Identify which cell holds the provided text, then report its [X, Y] central coordinate. 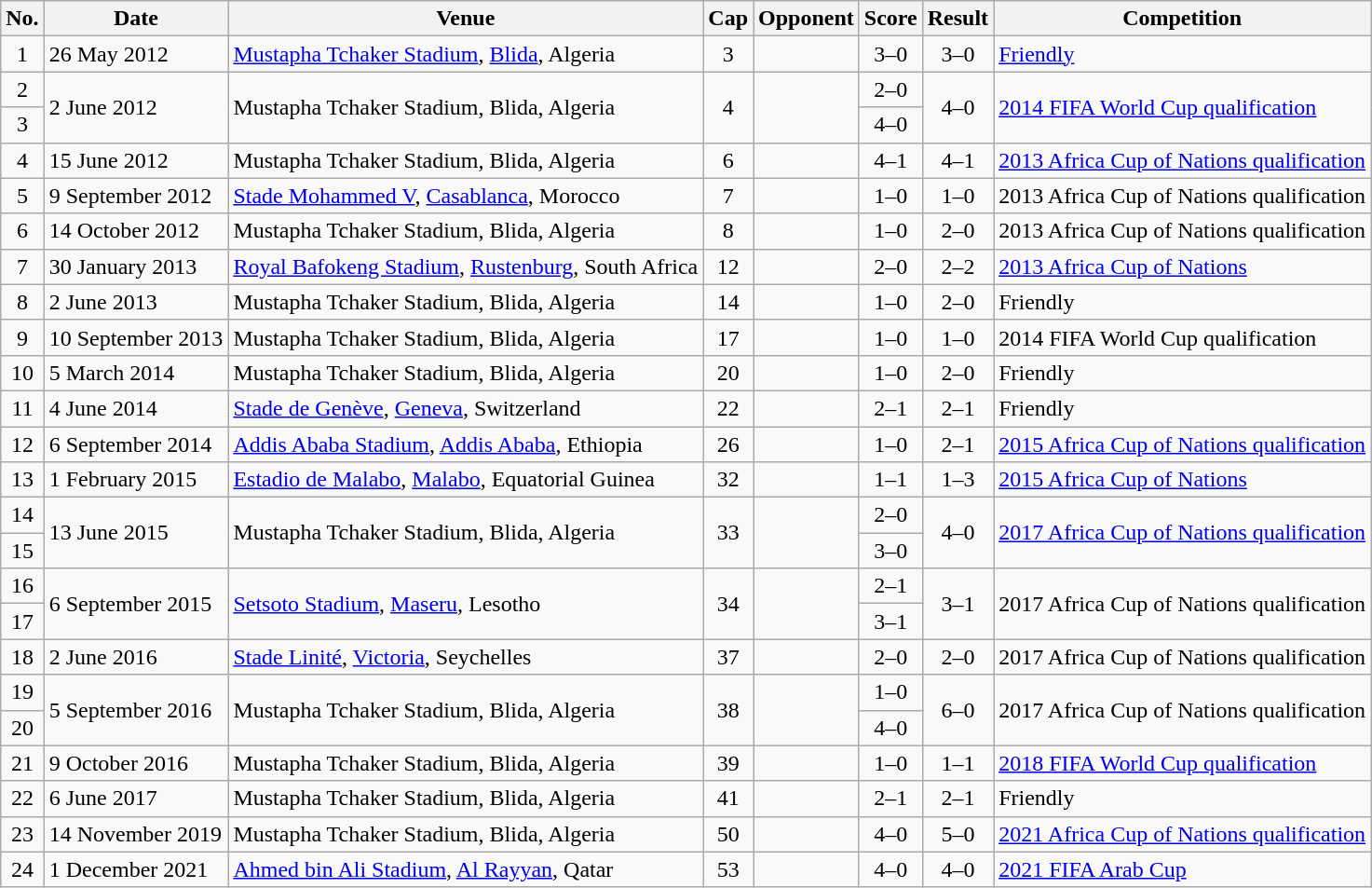
23 [22, 834]
1 [22, 54]
34 [728, 604]
13 [22, 480]
Stade Linité, Victoria, Seychelles [466, 657]
Result [958, 19]
37 [728, 657]
15 June 2012 [136, 160]
5 September 2016 [136, 710]
10 [22, 373]
2021 FIFA Arab Cup [1183, 869]
9 October 2016 [136, 763]
32 [728, 480]
21 [22, 763]
2021 Africa Cup of Nations qualification [1183, 834]
30 January 2013 [136, 266]
1 December 2021 [136, 869]
6 June 2017 [136, 799]
24 [22, 869]
38 [728, 710]
2 June 2016 [136, 657]
1–3 [958, 480]
11 [22, 408]
Cap [728, 19]
2 June 2013 [136, 302]
Royal Bafokeng Stadium, Rustenburg, South Africa [466, 266]
6–0 [958, 710]
Estadio de Malabo, Malabo, Equatorial Guinea [466, 480]
Ahmed bin Ali Stadium, Al Rayyan, Qatar [466, 869]
2018 FIFA World Cup qualification [1183, 763]
2013 Africa Cup of Nations [1183, 266]
50 [728, 834]
Setsoto Stadium, Maseru, Lesotho [466, 604]
2015 Africa Cup of Nations qualification [1183, 444]
No. [22, 19]
26 May 2012 [136, 54]
19 [22, 692]
6 September 2014 [136, 444]
14 October 2012 [136, 231]
Score [890, 19]
53 [728, 869]
15 [22, 551]
16 [22, 586]
39 [728, 763]
14 November 2019 [136, 834]
1 February 2015 [136, 480]
33 [728, 533]
5 [22, 196]
2 [22, 89]
Stade Mohammed V, Casablanca, Morocco [466, 196]
9 [22, 337]
4 June 2014 [136, 408]
41 [728, 799]
Addis Ababa Stadium, Addis Ababa, Ethiopia [466, 444]
13 June 2015 [136, 533]
2 June 2012 [136, 107]
2–2 [958, 266]
9 September 2012 [136, 196]
Competition [1183, 19]
10 September 2013 [136, 337]
6 September 2015 [136, 604]
5 March 2014 [136, 373]
26 [728, 444]
Date [136, 19]
2015 Africa Cup of Nations [1183, 480]
Venue [466, 19]
Stade de Genève, Geneva, Switzerland [466, 408]
18 [22, 657]
5–0 [958, 834]
Opponent [807, 19]
